Search for the cell housing the specified text and yield its [X, Y] center coordinate. 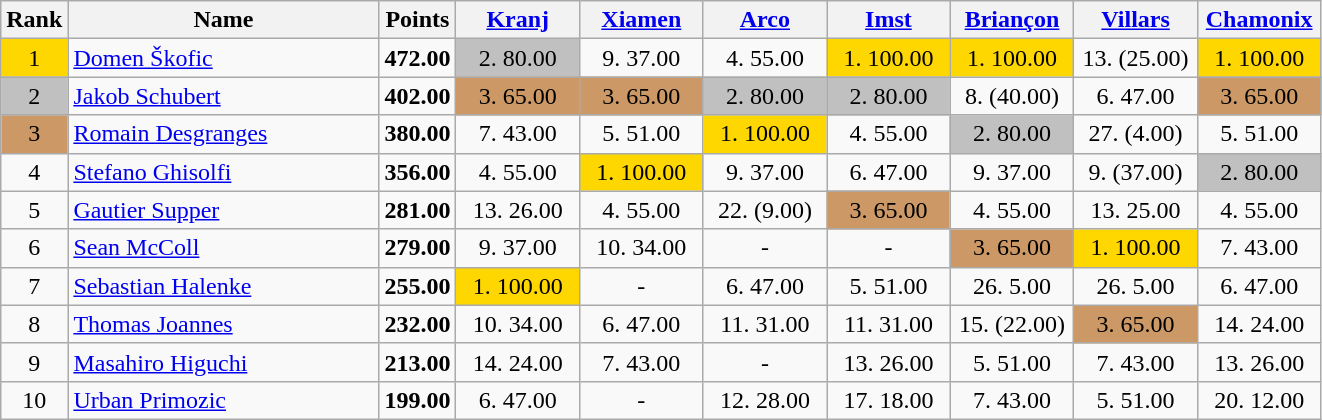
13. 25.00 [1136, 210]
Villars [1136, 20]
13. (25.00) [1136, 58]
12. 28.00 [765, 400]
Arco [765, 20]
472.00 [418, 58]
Jakob Schubert [224, 96]
Sean McColl [224, 248]
Imst [889, 20]
232.00 [418, 324]
Romain Desgranges [224, 134]
255.00 [418, 286]
Gautier Supper [224, 210]
Chamonix [1259, 20]
Name [224, 20]
7 [34, 286]
8 [34, 324]
Thomas Joannes [224, 324]
281.00 [418, 210]
5 [34, 210]
Rank [34, 20]
279.00 [418, 248]
Domen Škofic [224, 58]
Xiamen [642, 20]
20. 12.00 [1259, 400]
380.00 [418, 134]
9 [34, 362]
Kranj [518, 20]
10 [34, 400]
17. 18.00 [889, 400]
2 [34, 96]
402.00 [418, 96]
3 [34, 134]
Sebastian Halenke [224, 286]
199.00 [418, 400]
27. (4.00) [1136, 134]
Briançon [1012, 20]
4 [34, 172]
Masahiro Higuchi [224, 362]
Points [418, 20]
213.00 [418, 362]
9. (37.00) [1136, 172]
15. (22.00) [1012, 324]
6 [34, 248]
Urban Primozic [224, 400]
22. (9.00) [765, 210]
356.00 [418, 172]
8. (40.00) [1012, 96]
1 [34, 58]
Stefano Ghisolfi [224, 172]
